Return [x, y] of the center of cell containing provided text 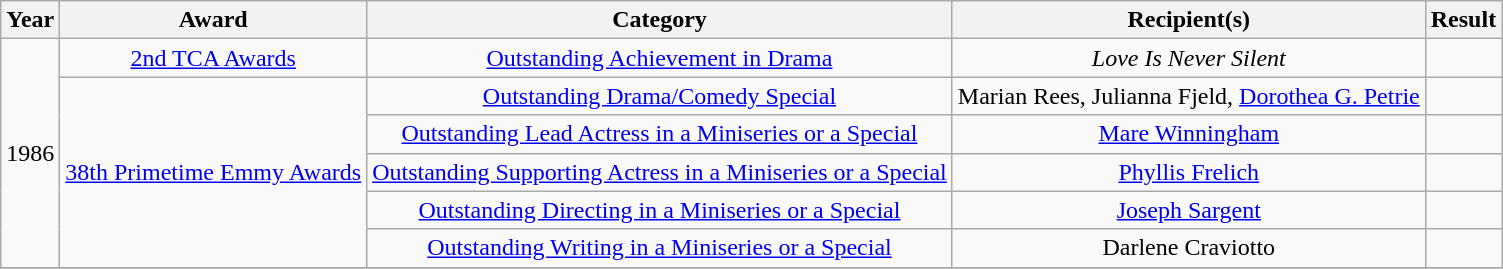
Recipient(s) [1188, 20]
Phyllis Frelich [1188, 172]
Category [660, 20]
Joseph Sargent [1188, 210]
Marian Rees, Julianna Fjeld, Dorothea G. Petrie [1188, 96]
Result [1463, 20]
38th Primetime Emmy Awards [214, 172]
Outstanding Supporting Actress in a Miniseries or a Special [660, 172]
Mare Winningham [1188, 134]
Outstanding Achievement in Drama [660, 58]
Love Is Never Silent [1188, 58]
1986 [30, 153]
Outstanding Writing in a Miniseries or a Special [660, 248]
Darlene Craviotto [1188, 248]
Award [214, 20]
2nd TCA Awards [214, 58]
Year [30, 20]
Outstanding Drama/Comedy Special [660, 96]
Outstanding Lead Actress in a Miniseries or a Special [660, 134]
Outstanding Directing in a Miniseries or a Special [660, 210]
